Return (X, Y) of the center of cell containing provided text 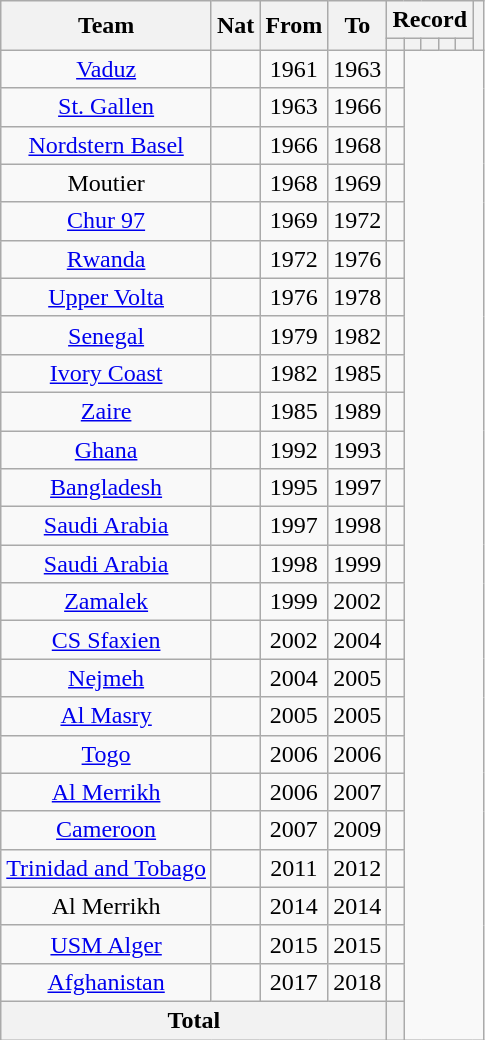
St. Gallen (106, 107)
Bangladesh (106, 488)
Nat (235, 26)
Al Masry (106, 716)
1961 (294, 69)
Cameroon (106, 830)
USM Alger (106, 944)
2012 (358, 868)
Nejmeh (106, 678)
Nordstern Basel (106, 145)
Trinidad and Tobago (106, 868)
Record (430, 20)
Vaduz (106, 69)
1978 (358, 297)
Chur 97 (106, 221)
Moutier (106, 183)
2009 (358, 830)
Senegal (106, 335)
Ghana (106, 449)
1993 (358, 449)
CS Sfaxien (106, 640)
Ivory Coast (106, 373)
2017 (294, 982)
2011 (294, 868)
Afghanistan (106, 982)
1979 (294, 335)
Total (194, 1020)
Zamalek (106, 602)
Togo (106, 754)
From (294, 26)
Zaire (106, 411)
1992 (294, 449)
To (358, 26)
Rwanda (106, 259)
1995 (294, 488)
1989 (358, 411)
2018 (358, 982)
Team (106, 26)
Upper Volta (106, 297)
